For the text-containing cell, return its midpoint in (x, y) coordinate format. 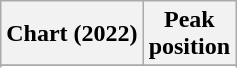
Peakposition (189, 34)
Chart (2022) (72, 34)
